Search for the cell housing the specified text and yield its [X, Y] center coordinate. 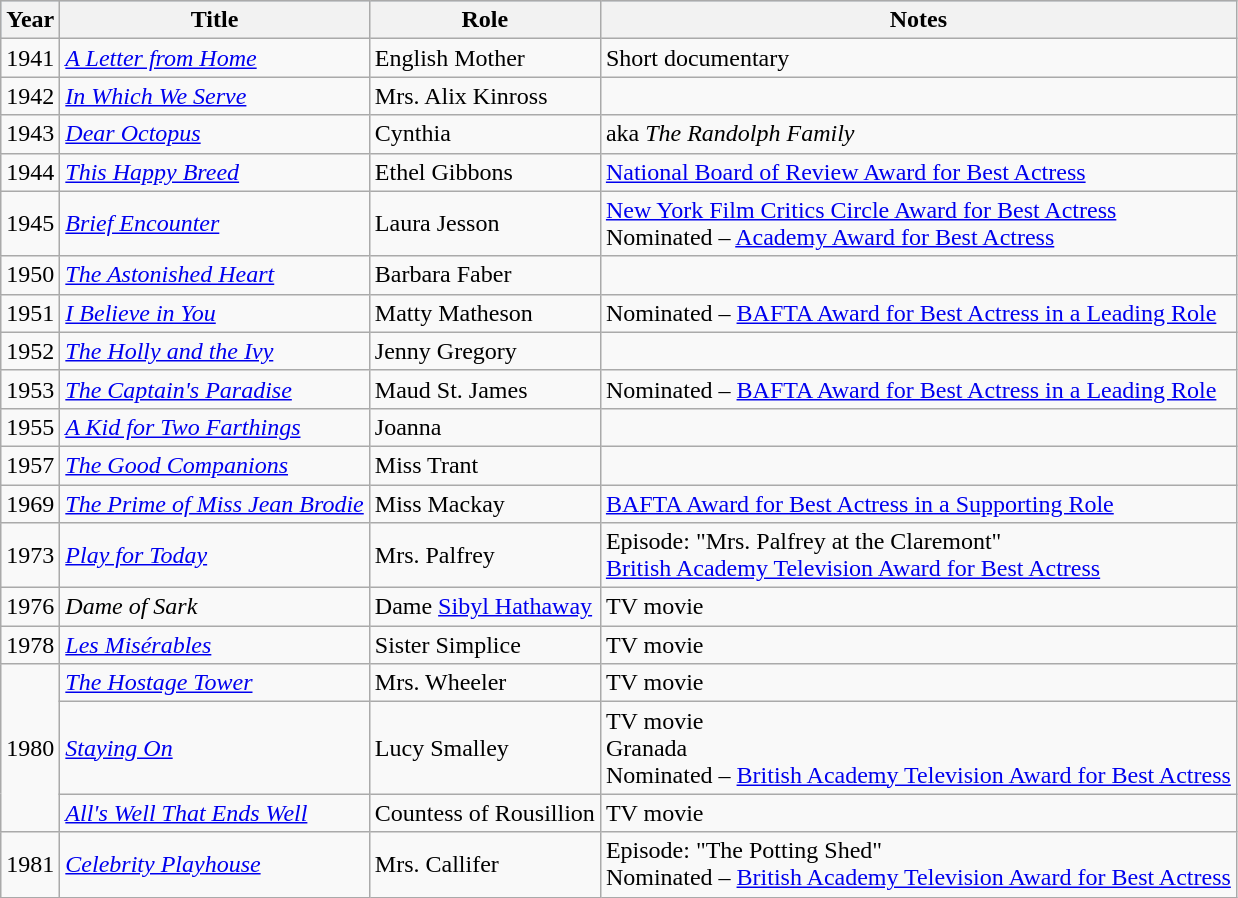
Dear Octopus [214, 134]
Cynthia [484, 134]
This Happy Breed [214, 172]
1957 [30, 465]
1942 [30, 96]
1952 [30, 351]
1981 [30, 864]
English Mother [484, 58]
Jenny Gregory [484, 351]
Les Misérables [214, 645]
Barbara Faber [484, 275]
1951 [30, 313]
Sister Simplice [484, 645]
Mrs. Wheeler [484, 683]
TV movieGranadaNominated – British Academy Television Award for Best Actress [918, 748]
Short documentary [918, 58]
The Astonished Heart [214, 275]
1943 [30, 134]
Maud St. James [484, 389]
A Kid for Two Farthings [214, 427]
Laura Jesson [484, 224]
BAFTA Award for Best Actress in a Supporting Role [918, 503]
Celebrity Playhouse [214, 864]
1955 [30, 427]
1945 [30, 224]
New York Film Critics Circle Award for Best ActressNominated – Academy Award for Best Actress [918, 224]
Lucy Smalley [484, 748]
Notes [918, 20]
1976 [30, 607]
Episode: "Mrs. Palfrey at the Claremont"British Academy Television Award for Best Actress [918, 556]
In Which We Serve [214, 96]
1941 [30, 58]
Title [214, 20]
aka The Randolph Family [918, 134]
1953 [30, 389]
I Believe in You [214, 313]
Mrs. Palfrey [484, 556]
Staying On [214, 748]
Ethel Gibbons [484, 172]
Miss Mackay [484, 503]
The Prime of Miss Jean Brodie [214, 503]
Brief Encounter [214, 224]
The Holly and the Ivy [214, 351]
Matty Matheson [484, 313]
Miss Trant [484, 465]
A Letter from Home [214, 58]
The Good Companions [214, 465]
National Board of Review Award for Best Actress [918, 172]
Countess of Rousillion [484, 813]
Play for Today [214, 556]
1969 [30, 503]
Year [30, 20]
All's Well That Ends Well [214, 813]
1978 [30, 645]
1980 [30, 748]
Dame of Sark [214, 607]
Dame Sibyl Hathaway [484, 607]
Episode: "The Potting Shed"Nominated – British Academy Television Award for Best Actress [918, 864]
The Captain's Paradise [214, 389]
1944 [30, 172]
Mrs. Alix Kinross [484, 96]
Joanna [484, 427]
1950 [30, 275]
Mrs. Callifer [484, 864]
Role [484, 20]
1973 [30, 556]
The Hostage Tower [214, 683]
